Scan for the cell matching the given text and deliver its [x, y] coordinate at center. 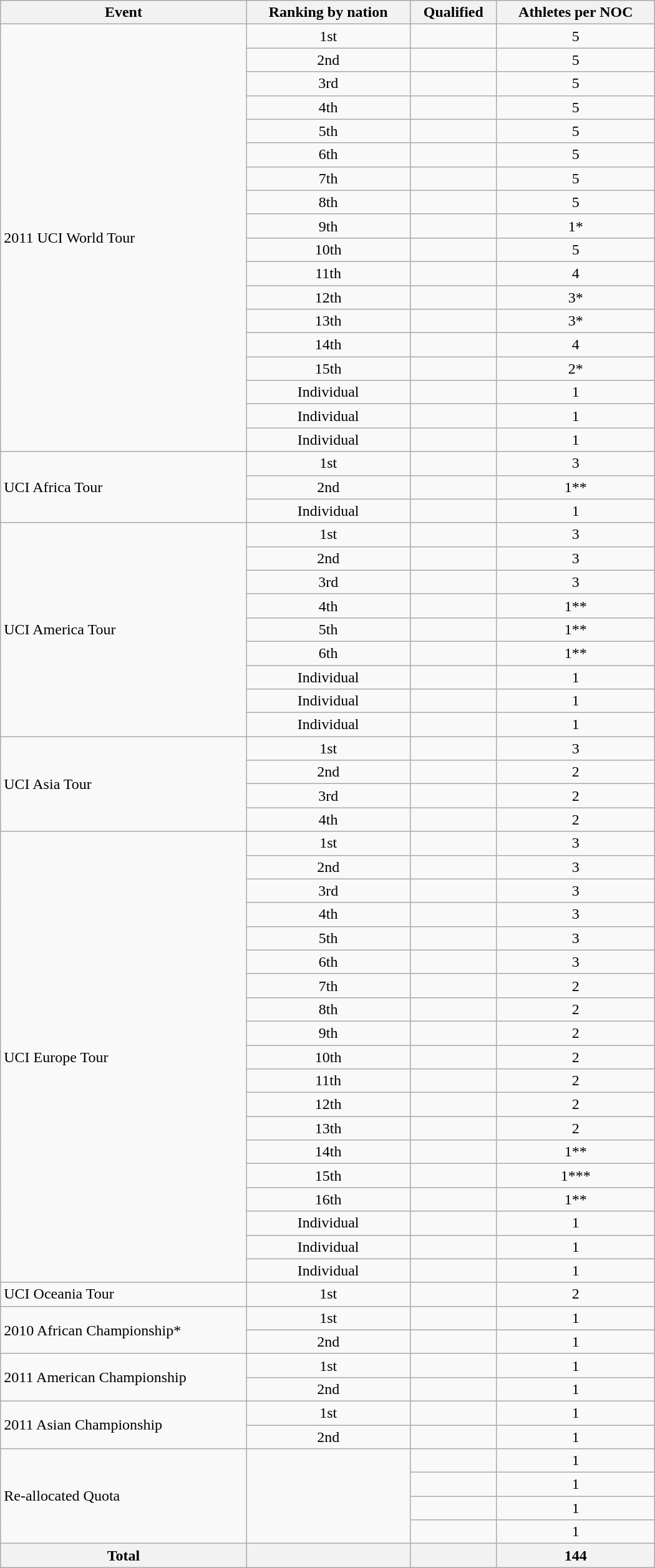
1* [575, 226]
2010 African Championship* [124, 1330]
16th [328, 1199]
Qualified [453, 12]
144 [575, 1556]
Event [124, 12]
2* [575, 369]
UCI Asia Tour [124, 784]
UCI Africa Tour [124, 487]
UCI Europe Tour [124, 1057]
Total [124, 1556]
Athletes per NOC [575, 12]
Ranking by nation [328, 12]
UCI America Tour [124, 630]
UCI Oceania Tour [124, 1294]
2011 UCI World Tour [124, 238]
1*** [575, 1176]
Re-allocated Quota [124, 1496]
2011 American Championship [124, 1377]
2011 Asian Championship [124, 1425]
